From the cell containing the given text, extract its center point as [x, y] coordinate. 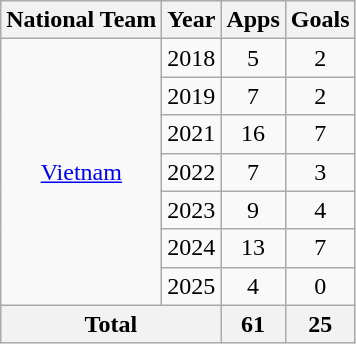
2019 [192, 96]
9 [253, 210]
Vietnam [82, 172]
2021 [192, 134]
National Team [82, 20]
61 [253, 324]
16 [253, 134]
Year [192, 20]
13 [253, 248]
Total [111, 324]
25 [320, 324]
Goals [320, 20]
3 [320, 172]
Apps [253, 20]
0 [320, 286]
2024 [192, 248]
2025 [192, 286]
2023 [192, 210]
2018 [192, 58]
2022 [192, 172]
5 [253, 58]
